Return the [X, Y] coordinate for the center point of the cell that contains the specified text.  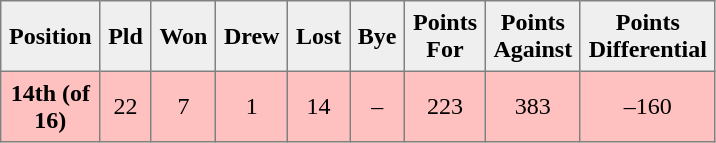
Points Against [532, 36]
Points For [446, 36]
Drew [252, 36]
14th (of 16) [50, 106]
Lost [319, 36]
223 [446, 106]
Won [184, 36]
Points Differential [648, 36]
–160 [648, 106]
383 [532, 106]
7 [184, 106]
– [378, 106]
Position [50, 36]
22 [126, 106]
14 [319, 106]
1 [252, 106]
Bye [378, 36]
Pld [126, 36]
